Search for the cell housing the specified text and yield its [X, Y] center coordinate. 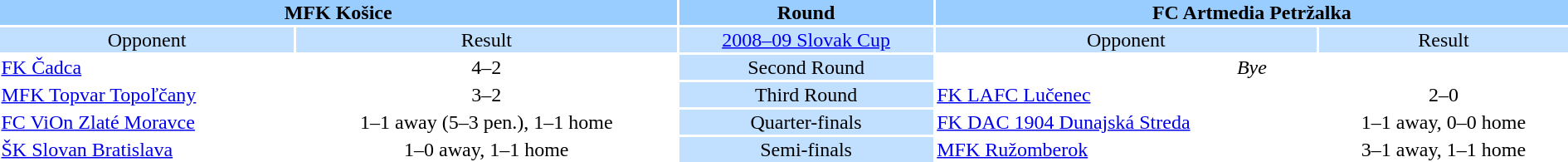
3–1 away, 1–1 home [1444, 150]
1–0 away, 1–1 home [486, 150]
2008–09 Slovak Cup [806, 40]
FK LAFC Lučenec [1127, 95]
ŠK Slovan Bratislava [147, 150]
MFK Ružomberok [1127, 150]
Second Round [806, 67]
3–2 [486, 95]
FC Artmedia Petržalka [1252, 12]
4–2 [486, 67]
Third Round [806, 95]
Round [806, 12]
Quarter-finals [806, 122]
Bye [1252, 67]
FK Čadca [147, 67]
Semi-finals [806, 150]
MFK Topvar Topoľčany [147, 95]
FK DAC 1904 Dunajská Streda [1127, 122]
FC ViOn Zlaté Moravce [147, 122]
MFK Košice [338, 12]
1–1 away, 0–0 home [1444, 122]
2–0 [1444, 95]
1–1 away (5–3 pen.), 1–1 home [486, 122]
